Detect which cell encompasses the target text, then output its [X, Y] center coordinate. 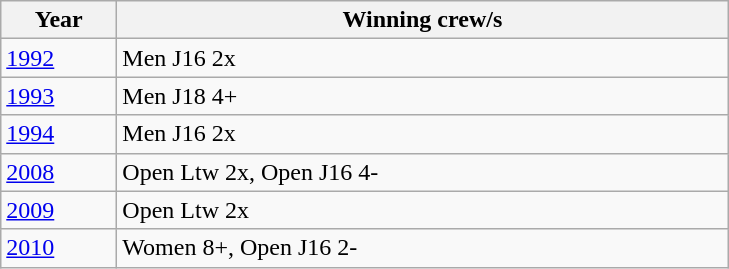
Men J18 4+ [422, 96]
1994 [59, 134]
Open Ltw 2x, Open J16 4- [422, 172]
2009 [59, 210]
1993 [59, 96]
Year [59, 20]
Women 8+, Open J16 2- [422, 248]
Open Ltw 2x [422, 210]
Winning crew/s [422, 20]
1992 [59, 58]
2008 [59, 172]
2010 [59, 248]
